Scan for the cell matching the given text and deliver its (X, Y) coordinate at center. 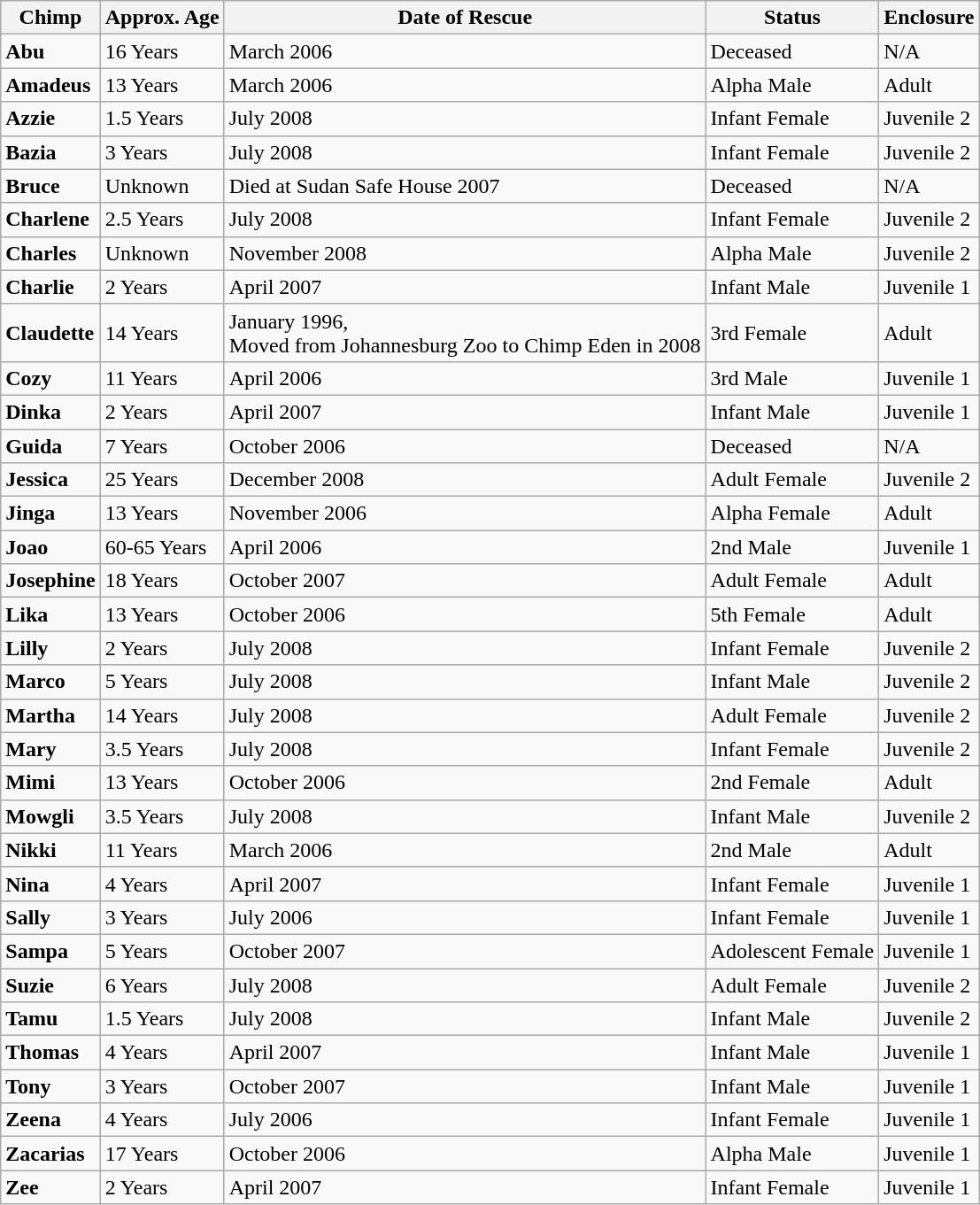
Tony (50, 1086)
Charlie (50, 287)
25 Years (162, 480)
Mimi (50, 783)
Amadeus (50, 85)
Zeena (50, 1120)
December 2008 (465, 480)
Mowgli (50, 816)
Charlene (50, 220)
Lilly (50, 648)
60-65 Years (162, 547)
Bruce (50, 186)
Suzie (50, 985)
Abu (50, 51)
Dinka (50, 412)
3rd Male (792, 378)
6 Years (162, 985)
Alpha Female (792, 514)
January 1996,Moved from Johannesburg Zoo to Chimp Eden in 2008 (465, 333)
16 Years (162, 51)
Bazia (50, 152)
Tamu (50, 1019)
Martha (50, 715)
Jessica (50, 480)
Approx. Age (162, 18)
3rd Female (792, 333)
Nikki (50, 850)
Died at Sudan Safe House 2007 (465, 186)
Marco (50, 682)
Azzie (50, 119)
5th Female (792, 614)
Zee (50, 1187)
18 Years (162, 581)
Claudette (50, 333)
17 Years (162, 1154)
Jinga (50, 514)
Mary (50, 749)
Lika (50, 614)
Josephine (50, 581)
Zacarias (50, 1154)
2nd Female (792, 783)
Sampa (50, 951)
2.5 Years (162, 220)
November 2006 (465, 514)
Status (792, 18)
Guida (50, 445)
November 2008 (465, 253)
Adolescent Female (792, 951)
7 Years (162, 445)
Joao (50, 547)
Chimp (50, 18)
Cozy (50, 378)
Charles (50, 253)
Thomas (50, 1053)
Date of Rescue (465, 18)
Nina (50, 884)
Enclosure (930, 18)
Sally (50, 917)
